Pinpoint the cell where the given text exists, returning its (X, Y) midpoint coordinate. 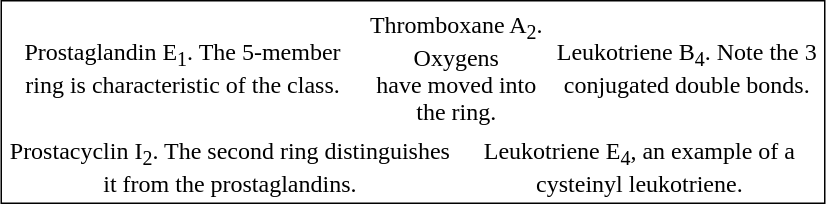
Prostacyclin I2. The second ring distinguishes it from the prostaglandins. (230, 168)
Leukotriene E4, an example of a cysteinyl leukotriene. (640, 168)
Leukotriene B4. Note the 3 conjugated double bonds. (686, 68)
Prostaglandin E1. The 5-member ring is characteristic of the class. (182, 68)
Thromboxane A2. Oxygenshave moved into the ring. (456, 68)
